Find where the given text appears and provide that cell's center as (X, Y) coordinate. 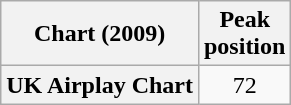
Chart (2009) (100, 34)
72 (244, 85)
Peakposition (244, 34)
UK Airplay Chart (100, 85)
